Pinpoint the cell where the given text exists, returning its (X, Y) midpoint coordinate. 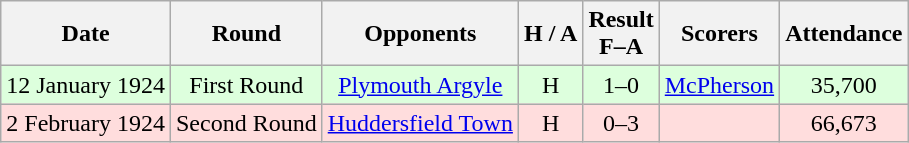
Round (246, 34)
66,673 (844, 123)
Date (86, 34)
35,700 (844, 85)
ResultF–A (621, 34)
Attendance (844, 34)
0–3 (621, 123)
First Round (246, 85)
Plymouth Argyle (420, 85)
Opponents (420, 34)
1–0 (621, 85)
Second Round (246, 123)
McPherson (719, 85)
Scorers (719, 34)
H / A (550, 34)
2 February 1924 (86, 123)
Huddersfield Town (420, 123)
12 January 1924 (86, 85)
